Pinpoint the cell where the given text exists, returning its [X, Y] midpoint coordinate. 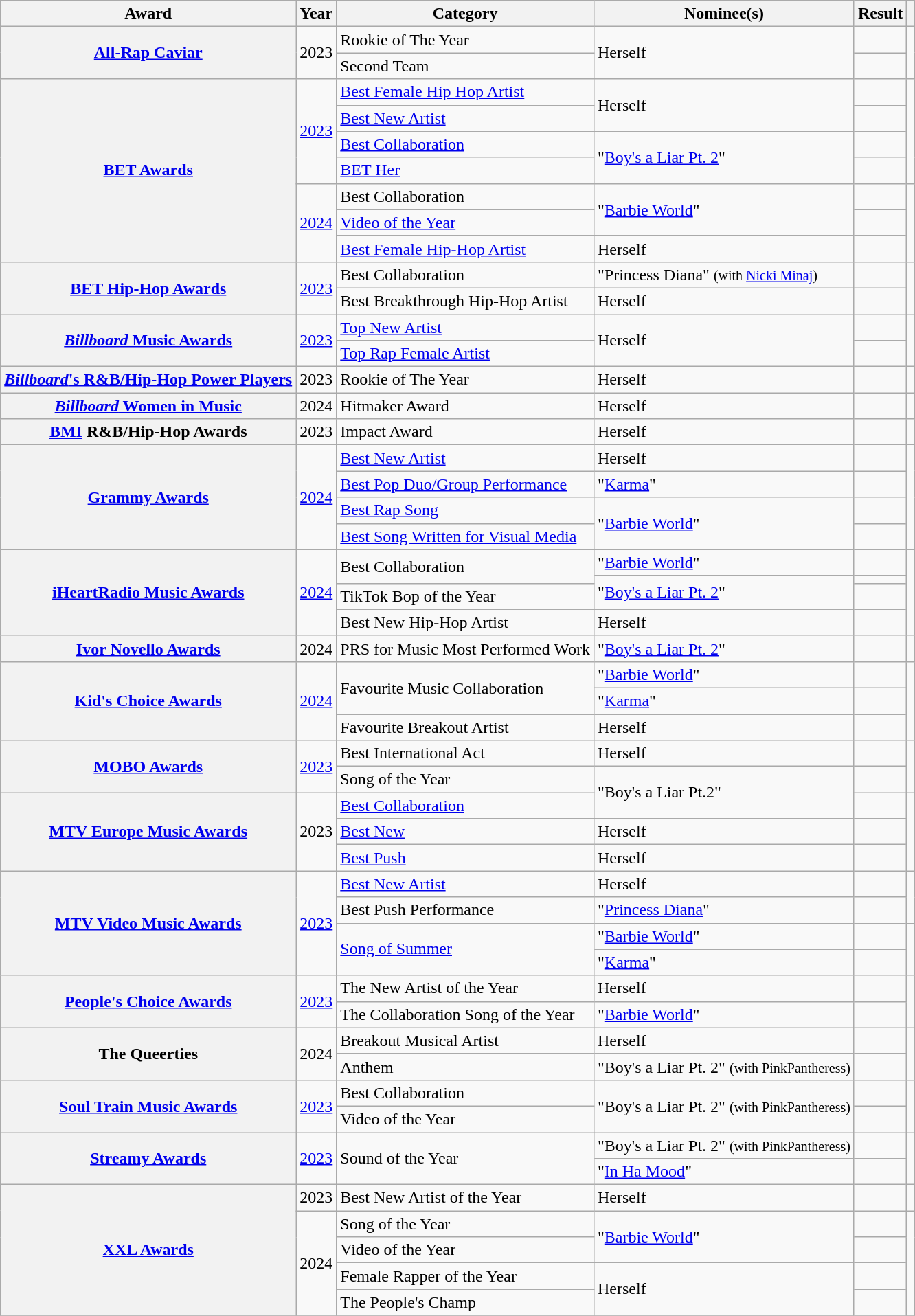
Impact Award [466, 432]
Best New Hip-Hop Artist [466, 622]
Best Breakthrough Hip-Hop Artist [466, 301]
Female Rapper of the Year [466, 1276]
Best Female Hip-Hop Artist [466, 249]
Top Rap Female Artist [466, 354]
Kid's Choice Awards [148, 701]
The New Artist of the Year [466, 988]
Ivor Novello Awards [148, 648]
Best Female Hip Hop Artist [466, 92]
PRS for Music Most Performed Work [466, 648]
Favourite Music Collaboration [466, 688]
Billboard Women in Music [148, 406]
Favourite Breakout Artist [466, 727]
iHeartRadio Music Awards [148, 592]
BET Awards [148, 170]
Category [466, 14]
BMI R&B/Hip-Hop Awards [148, 432]
BET Her [466, 170]
Best Push Performance [466, 910]
Top New Artist [466, 328]
Soul Train Music Awards [148, 1106]
Sound of the Year [466, 1158]
XXL Awards [148, 1250]
Best Rap Song [466, 510]
The People's Champ [466, 1302]
MOBO Awards [148, 767]
Year [316, 14]
The Queerties [148, 1054]
Best International Act [466, 753]
Best Push [466, 858]
Hitmaker Award [466, 406]
Nominee(s) [724, 14]
Billboard's R&B/Hip-Hop Power Players [148, 380]
Breakout Musical Artist [466, 1041]
Grammy Awards [148, 497]
"Princess Diana" [724, 910]
The Collaboration Song of the Year [466, 1014]
MTV Europe Music Awards [148, 832]
Award [148, 14]
BET Hip-Hop Awards [148, 288]
"Boy's a Liar Pt.2" [724, 793]
Result [880, 14]
People's Choice Awards [148, 1001]
TikTok Bop of the Year [466, 596]
Streamy Awards [148, 1158]
Billboard Music Awards [148, 341]
"Princess Diana" (with Nicki Minaj) [724, 275]
Anthem [466, 1067]
Best Pop Duo/Group Performance [466, 484]
Best New [466, 832]
Best Song Written for Visual Media [466, 536]
"In Ha Mood" [724, 1172]
Second Team [466, 66]
All-Rap Caviar [148, 53]
Song of Summer [466, 949]
MTV Video Music Awards [148, 923]
Best New Artist of the Year [466, 1198]
